Pinpoint the cell where the given text exists, returning its (x, y) midpoint coordinate. 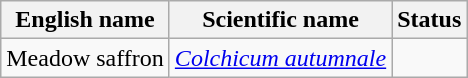
Meadow saffron (86, 58)
English name (86, 20)
Status (430, 20)
Colchicum autumnale (280, 58)
Scientific name (280, 20)
